Scan for the cell matching the given text and deliver its [X, Y] coordinate at center. 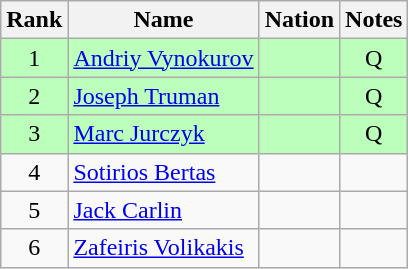
Name [164, 20]
4 [34, 172]
Nation [299, 20]
5 [34, 210]
Andriy Vynokurov [164, 58]
3 [34, 134]
Joseph Truman [164, 96]
Marc Jurczyk [164, 134]
1 [34, 58]
Jack Carlin [164, 210]
6 [34, 248]
Sotirios Bertas [164, 172]
Rank [34, 20]
Zafeiris Volikakis [164, 248]
Notes [374, 20]
2 [34, 96]
